Find where the given text appears and provide that cell's center as [X, Y] coordinate. 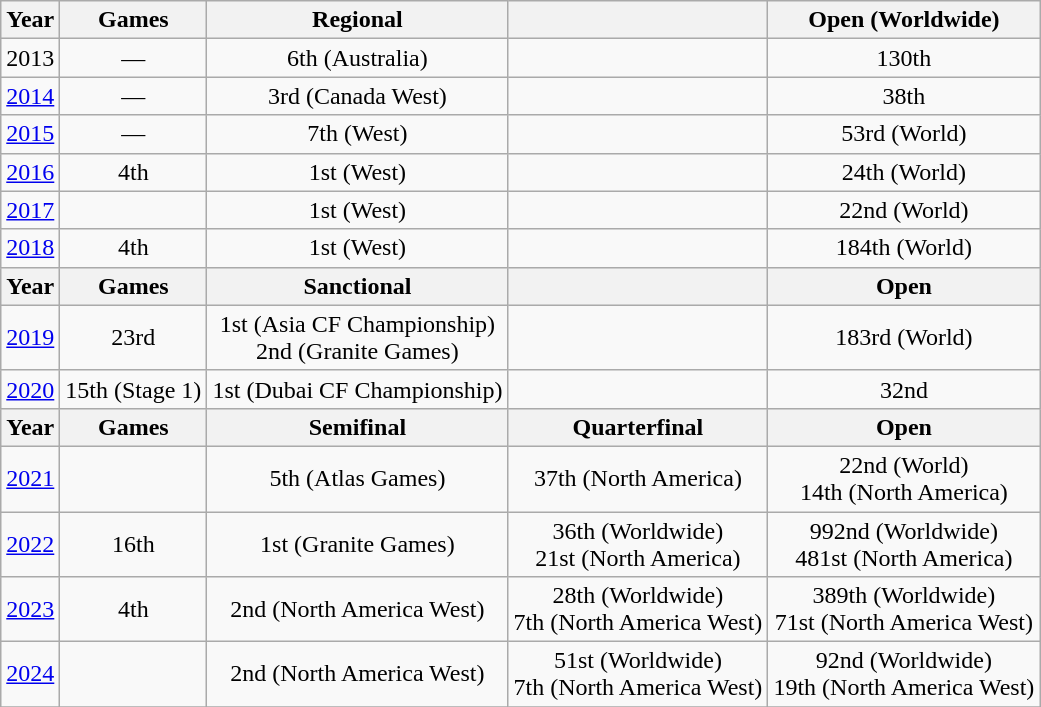
2016 [30, 172]
Sanctional [358, 286]
2020 [30, 389]
2024 [30, 674]
2019 [30, 338]
2014 [30, 96]
36th (Worldwide)21st (North America) [638, 544]
184th (World) [904, 248]
Semifinal [358, 427]
37th (North America) [638, 478]
2023 [30, 610]
Quarterfinal [638, 427]
32nd [904, 389]
16th [134, 544]
28th (Worldwide)7th (North America West) [638, 610]
1st (Asia CF Championship)2nd (Granite Games) [358, 338]
2013 [30, 58]
389th (Worldwide)71st (North America West) [904, 610]
2022 [30, 544]
24th (World) [904, 172]
2015 [30, 134]
992nd (Worldwide)481st (North America) [904, 544]
23rd [134, 338]
2018 [30, 248]
51st (Worldwide)7th (North America West) [638, 674]
130th [904, 58]
5th (Atlas Games) [358, 478]
Regional [358, 20]
3rd (Canada West) [358, 96]
2017 [30, 210]
183rd (World) [904, 338]
1st (Granite Games) [358, 544]
22nd (World)14th (North America) [904, 478]
6th (Australia) [358, 58]
1st (Dubai CF Championship) [358, 389]
Open (Worldwide) [904, 20]
38th [904, 96]
2021 [30, 478]
7th (West) [358, 134]
15th (Stage 1) [134, 389]
22nd (World) [904, 210]
92nd (Worldwide)19th (North America West) [904, 674]
53rd (World) [904, 134]
